Output the (x, y) coordinate of the center of the cell containing the given text.  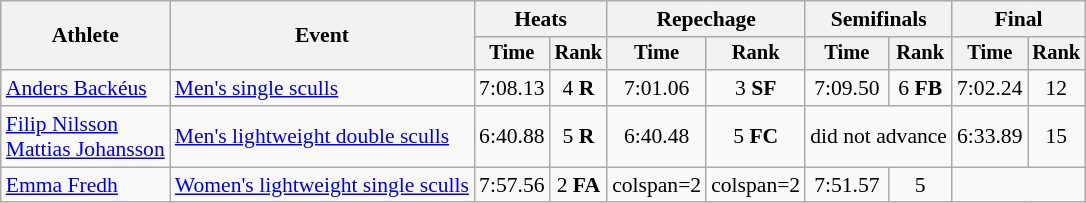
Event (322, 36)
Anders Backéus (86, 88)
4 R (579, 88)
7:02.24 (990, 88)
7:09.50 (846, 88)
6 FB (920, 88)
7:01.06 (656, 88)
Heats (540, 19)
Repechage (706, 19)
6:40.48 (656, 136)
7:08.13 (512, 88)
5 (920, 185)
Women's lightweight single sculls (322, 185)
6:40.88 (512, 136)
5 FC (756, 136)
12 (1057, 88)
Men's single sculls (322, 88)
Filip NilssonMattias Johansson (86, 136)
2 FA (579, 185)
5 R (579, 136)
3 SF (756, 88)
7:51.57 (846, 185)
Men's lightweight double sculls (322, 136)
6:33.89 (990, 136)
Semifinals (878, 19)
15 (1057, 136)
did not advance (878, 136)
Athlete (86, 36)
Final (1018, 19)
Emma Fredh (86, 185)
7:57.56 (512, 185)
